Capture the cell that displays the provided text and extract its [x, y] central coordinate. 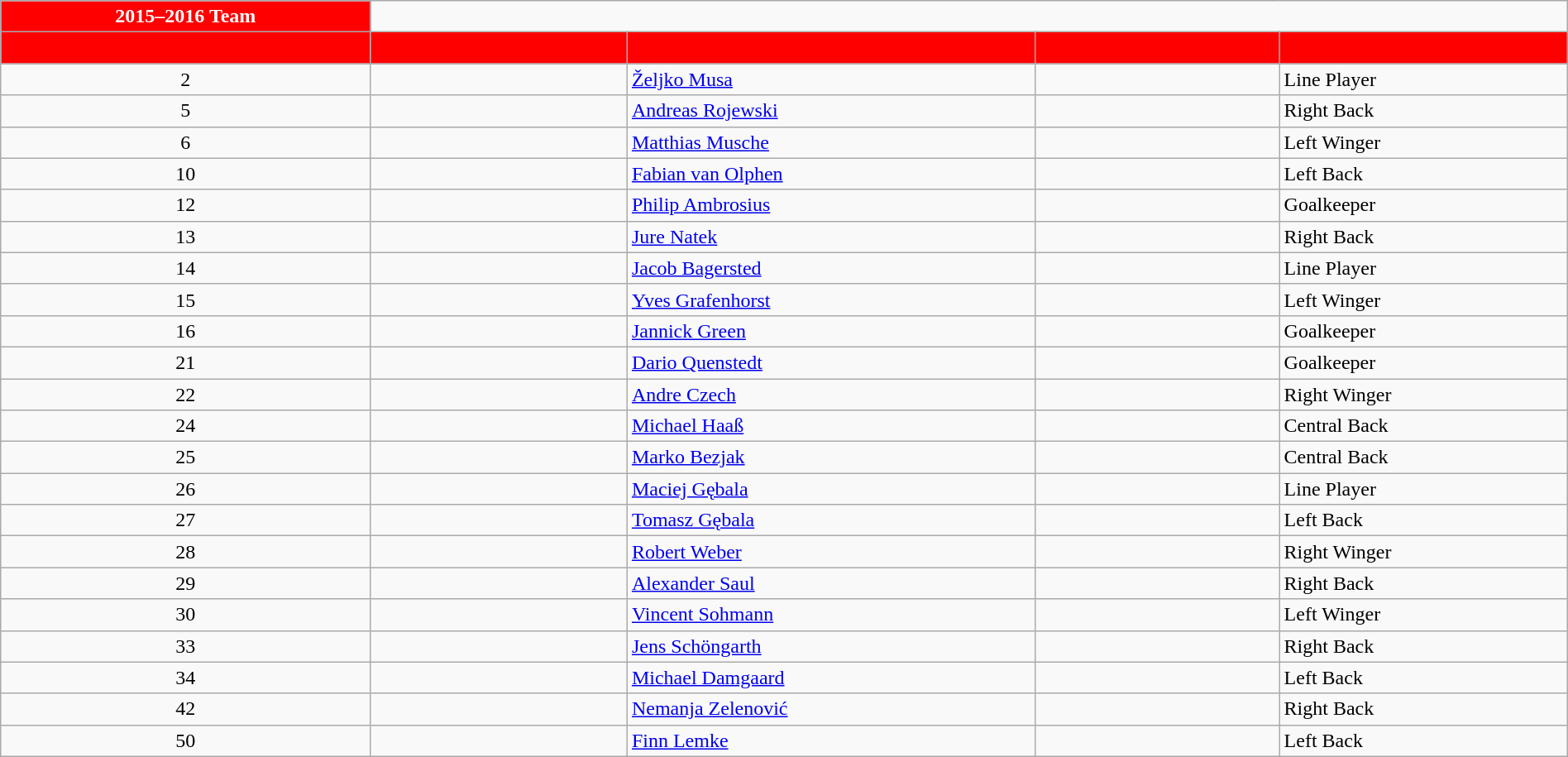
Michael Damgaard [830, 678]
Tomasz Gębala [830, 520]
33 [185, 646]
Player [830, 48]
Finn Lemke [830, 740]
25 [185, 458]
Andreas Rojewski [830, 111]
50 [185, 740]
16 [185, 331]
Birth Date [1157, 48]
Jure Natek [830, 237]
Alexander Saul [830, 583]
15 [185, 299]
Andre Czech [830, 395]
6 [185, 142]
Yves Grafenhorst [830, 299]
12 [185, 205]
28 [185, 552]
Robert Weber [830, 552]
21 [185, 362]
26 [185, 489]
10 [185, 174]
Marko Bezjak [830, 458]
Fabian van Olphen [830, 174]
Maciej Gębala [830, 489]
Matthias Musche [830, 142]
30 [185, 615]
24 [185, 426]
Jens Schöngarth [830, 646]
Shirt No [185, 48]
Jannick Green [830, 331]
Vincent Sohmann [830, 615]
Dario Quenstedt [830, 362]
14 [185, 268]
2 [185, 79]
2015–2016 Team [185, 17]
22 [185, 395]
5 [185, 111]
Jacob Bagersted [830, 268]
Philip Ambrosius [830, 205]
Position [1423, 48]
Nationality [499, 48]
29 [185, 583]
Željko Musa [830, 79]
42 [185, 709]
13 [185, 237]
34 [185, 678]
Michael Haaß [830, 426]
Nemanja Zelenović [830, 709]
27 [185, 520]
